Identify which cell holds the provided text, then report its [x, y] central coordinate. 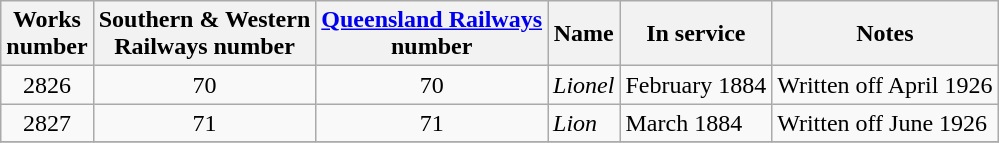
March 1884 [696, 123]
Southern & WesternRailways number [204, 34]
2827 [47, 123]
In service [696, 34]
Lionel [584, 85]
Lion [584, 123]
February 1884 [696, 85]
Written off June 1926 [885, 123]
Notes [885, 34]
Name [584, 34]
Worksnumber [47, 34]
2826 [47, 85]
Written off April 1926 [885, 85]
Queensland Railwaysnumber [432, 34]
